Scan for the cell matching the given text and deliver its (X, Y) coordinate at center. 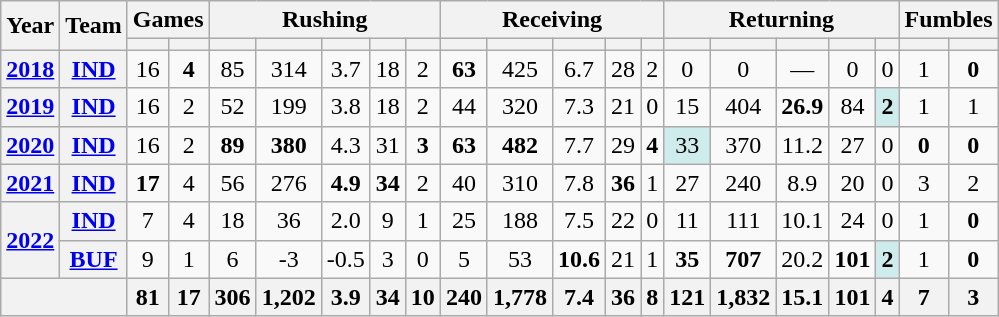
425 (520, 69)
188 (520, 221)
111 (744, 221)
11 (688, 221)
Returning (782, 20)
199 (288, 107)
40 (464, 183)
52 (232, 107)
314 (288, 69)
1,202 (288, 297)
84 (852, 107)
20.2 (802, 259)
370 (744, 145)
3.8 (346, 107)
35 (688, 259)
8.9 (802, 183)
1,832 (744, 297)
28 (624, 69)
5 (464, 259)
8 (652, 297)
306 (232, 297)
Year (30, 26)
2021 (30, 183)
2018 (30, 69)
-3 (288, 259)
4.9 (346, 183)
482 (520, 145)
404 (744, 107)
10 (422, 297)
33 (688, 145)
Fumbles (948, 20)
BUF (94, 259)
2019 (30, 107)
10.6 (578, 259)
3.9 (346, 297)
26.9 (802, 107)
25 (464, 221)
11.2 (802, 145)
6.7 (578, 69)
Team (94, 26)
10.1 (802, 221)
29 (624, 145)
24 (852, 221)
15 (688, 107)
7.5 (578, 221)
4.3 (346, 145)
Receiving (552, 20)
85 (232, 69)
2.0 (346, 221)
20 (852, 183)
2022 (30, 240)
Games (168, 20)
707 (744, 259)
7.3 (578, 107)
6 (232, 259)
121 (688, 297)
380 (288, 145)
89 (232, 145)
81 (148, 297)
276 (288, 183)
-0.5 (346, 259)
53 (520, 259)
22 (624, 221)
7.4 (578, 297)
7.8 (578, 183)
1,778 (520, 297)
56 (232, 183)
320 (520, 107)
31 (388, 145)
7.7 (578, 145)
— (802, 69)
44 (464, 107)
310 (520, 183)
15.1 (802, 297)
2020 (30, 145)
Rushing (324, 20)
3.7 (346, 69)
